Search for the cell housing the specified text and yield its (x, y) center coordinate. 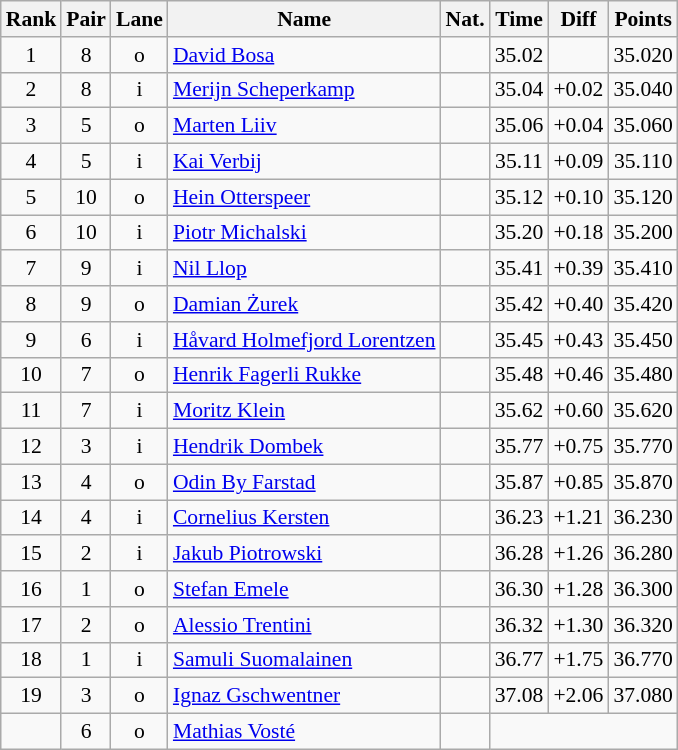
+1.26 (578, 554)
37.080 (642, 696)
35.12 (520, 197)
+1.30 (578, 625)
16 (32, 589)
35.41 (520, 269)
19 (32, 696)
35.42 (520, 304)
35.020 (642, 55)
Cornelius Kersten (304, 518)
Samuli Suomalainen (304, 660)
36.320 (642, 625)
13 (32, 482)
+0.09 (578, 162)
35.480 (642, 375)
18 (32, 660)
35.040 (642, 90)
Jakub Piotrowski (304, 554)
35.45 (520, 340)
Marten Liiv (304, 126)
36.300 (642, 589)
+1.28 (578, 589)
Rank (32, 19)
Hendrik Dombek (304, 447)
Piotr Michalski (304, 233)
Name (304, 19)
+0.85 (578, 482)
35.420 (642, 304)
36.77 (520, 660)
+0.60 (578, 411)
35.11 (520, 162)
+0.02 (578, 90)
+0.18 (578, 233)
Ignaz Gschwentner (304, 696)
Stefan Emele (304, 589)
+0.43 (578, 340)
14 (32, 518)
35.62 (520, 411)
+1.75 (578, 660)
+0.75 (578, 447)
35.120 (642, 197)
36.770 (642, 660)
David Bosa (304, 55)
35.02 (520, 55)
Alessio Trentini (304, 625)
+0.39 (578, 269)
Merijn Scheperkamp (304, 90)
Damian Żurek (304, 304)
Håvard Holmefjord Lorentzen (304, 340)
36.230 (642, 518)
+0.10 (578, 197)
+0.40 (578, 304)
Mathias Vosté (304, 732)
Moritz Klein (304, 411)
11 (32, 411)
17 (32, 625)
35.20 (520, 233)
Henrik Fagerli Rukke (304, 375)
Diff (578, 19)
35.06 (520, 126)
36.32 (520, 625)
+1.21 (578, 518)
35.450 (642, 340)
+0.04 (578, 126)
+2.06 (578, 696)
35.770 (642, 447)
35.87 (520, 482)
36.30 (520, 589)
12 (32, 447)
35.110 (642, 162)
Nat. (466, 19)
+0.46 (578, 375)
35.48 (520, 375)
36.28 (520, 554)
35.060 (642, 126)
35.04 (520, 90)
35.200 (642, 233)
35.620 (642, 411)
Kai Verbij (304, 162)
37.08 (520, 696)
Odin By Farstad (304, 482)
15 (32, 554)
Nil Llop (304, 269)
Pair (86, 19)
35.410 (642, 269)
35.870 (642, 482)
36.23 (520, 518)
35.77 (520, 447)
Time (520, 19)
36.280 (642, 554)
Points (642, 19)
Lane (140, 19)
Hein Otterspeer (304, 197)
